Return [x, y] of the center of cell containing provided text 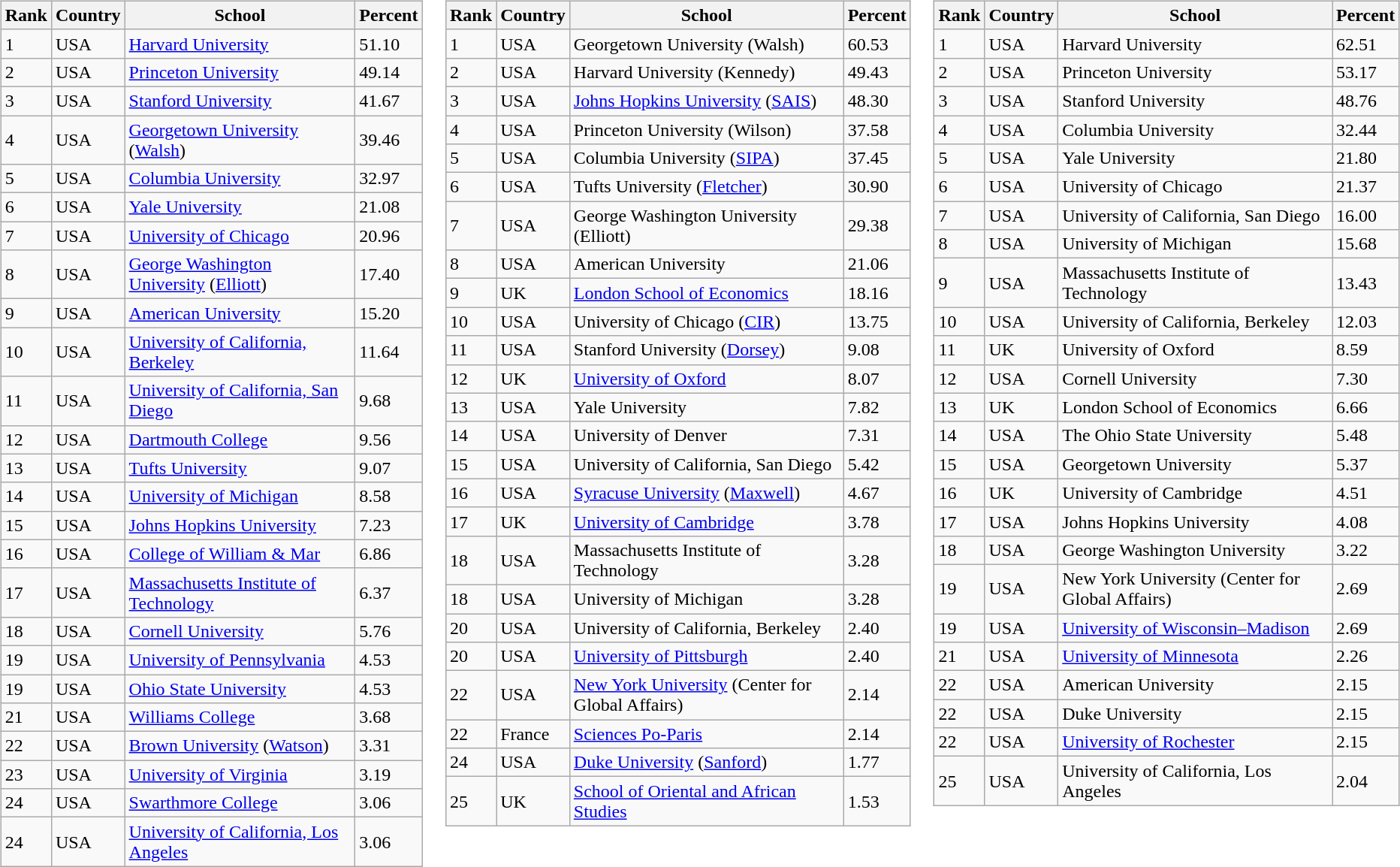
21.06 [877, 264]
University of Denver [706, 436]
University of Virginia [240, 775]
37.58 [877, 130]
4.67 [877, 493]
6.37 [389, 592]
1.53 [877, 801]
University of Minnesota [1196, 657]
21.37 [1365, 187]
9.08 [877, 350]
29.38 [877, 225]
Tufts University (Fletcher) [706, 187]
Stanford University (Dorsey) [706, 350]
11.64 [389, 352]
5.37 [1365, 464]
Columbia University (SIPA) [706, 159]
The Ohio State University [1196, 436]
60.53 [877, 44]
49.14 [389, 72]
1.77 [877, 763]
5.42 [877, 464]
Ohio State University [240, 689]
8.59 [1365, 350]
Sciences Po-Paris [706, 734]
3.31 [389, 746]
Dartmouth College [240, 440]
9.56 [389, 440]
62.51 [1365, 44]
13.43 [1365, 282]
Georgetown University [1196, 464]
13.75 [877, 322]
8.58 [389, 497]
18.16 [877, 293]
Swarthmore College [240, 803]
3.78 [877, 521]
16.00 [1365, 216]
49.43 [877, 72]
4.08 [1365, 521]
17.40 [389, 275]
9.68 [389, 401]
3.22 [1365, 550]
2.26 [1365, 657]
48.30 [877, 101]
32.44 [1365, 130]
University of Chicago (CIR) [706, 322]
3.68 [389, 717]
University of Pittsburgh [706, 657]
Tufts University [240, 468]
George Washington University [1196, 550]
2.04 [1365, 781]
University of Pennsylvania [240, 660]
21.80 [1365, 159]
32.97 [389, 179]
51.10 [389, 44]
Duke University (Sanford) [706, 763]
37.45 [877, 159]
University of Rochester [1196, 742]
University of Wisconsin–Madison [1196, 627]
Johns Hopkins University (SAIS) [706, 101]
7.23 [389, 525]
Syracuse University (Maxwell) [706, 493]
5.48 [1365, 436]
7.82 [877, 407]
21.08 [389, 207]
30.90 [877, 187]
College of William & Mar [240, 554]
15.68 [1365, 244]
53.17 [1365, 72]
4.51 [1365, 493]
20.96 [389, 236]
6.86 [389, 554]
Princeton University (Wilson) [706, 130]
Brown University (Watson) [240, 746]
39.46 [389, 140]
23 [26, 775]
12.03 [1365, 322]
Harvard University (Kennedy) [706, 72]
7.31 [877, 436]
9.07 [389, 468]
School of Oriental and African Studies [706, 801]
France [533, 734]
5.76 [389, 631]
8.07 [877, 379]
7.30 [1365, 379]
Duke University [1196, 714]
6.66 [1365, 407]
41.67 [389, 101]
48.76 [1365, 101]
Williams College [240, 717]
3.19 [389, 775]
15.20 [389, 313]
